Identify which cell holds the provided text, then report its (x, y) central coordinate. 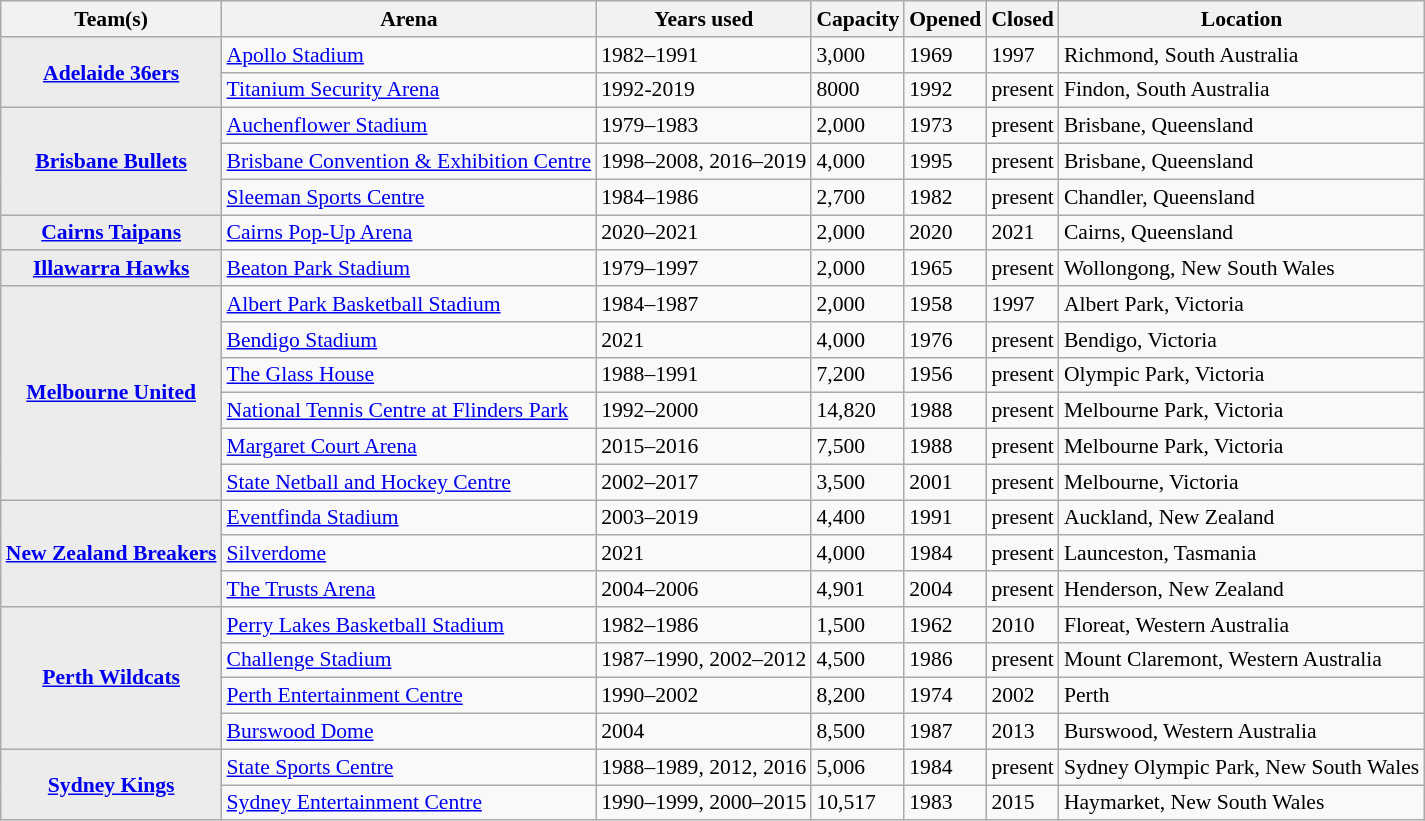
2001 (945, 482)
Years used (704, 19)
Auchenflower Stadium (410, 126)
Perth (1242, 696)
Brisbane Convention & Exhibition Centre (410, 162)
Apollo Stadium (410, 55)
8000 (858, 90)
1982–1991 (704, 55)
Margaret Court Arena (410, 447)
Titanium Security Arena (410, 90)
2002–2017 (704, 482)
2015–2016 (704, 447)
Opened (945, 19)
Haymarket, New South Wales (1242, 803)
1984–1987 (704, 304)
State Sports Centre (410, 767)
1956 (945, 375)
2015 (1022, 803)
Bendigo Stadium (410, 340)
Silverdome (410, 554)
Challenge Stadium (410, 660)
Arena (410, 19)
Perth Wildcats (112, 678)
Location (1242, 19)
1974 (945, 696)
Sydney Olympic Park, New South Wales (1242, 767)
1991 (945, 518)
Perth Entertainment Centre (410, 696)
Illawarra Hawks (112, 269)
1,500 (858, 625)
3,500 (858, 482)
Henderson, New Zealand (1242, 589)
Chandler, Queensland (1242, 197)
1984–1986 (704, 197)
1990–1999, 2000–2015 (704, 803)
1969 (945, 55)
1982 (945, 197)
1995 (945, 162)
State Netball and Hockey Centre (410, 482)
2013 (1022, 732)
1998–2008, 2016–2019 (704, 162)
1965 (945, 269)
4,901 (858, 589)
4,500 (858, 660)
2020 (945, 233)
1992-2019 (704, 90)
Olympic Park, Victoria (1242, 375)
1979–1983 (704, 126)
1979–1997 (704, 269)
Team(s) (112, 19)
Bendigo, Victoria (1242, 340)
Sydney Entertainment Centre (410, 803)
7,500 (858, 447)
1962 (945, 625)
4,400 (858, 518)
Melbourne United (112, 393)
1986 (945, 660)
8,200 (858, 696)
2002 (1022, 696)
1958 (945, 304)
1988–1991 (704, 375)
2003–2019 (704, 518)
1990–2002 (704, 696)
Eventfinda Stadium (410, 518)
Melbourne, Victoria (1242, 482)
1973 (945, 126)
7,200 (858, 375)
8,500 (858, 732)
The Trusts Arena (410, 589)
1988–1989, 2012, 2016 (704, 767)
1982–1986 (704, 625)
Capacity (858, 19)
1976 (945, 340)
1987–1990, 2002–2012 (704, 660)
Closed (1022, 19)
Cairns, Queensland (1242, 233)
Albert Park, Victoria (1242, 304)
3,000 (858, 55)
Launceston, Tasmania (1242, 554)
2,700 (858, 197)
Sleeman Sports Centre (410, 197)
Brisbane Bullets (112, 162)
Floreat, Western Australia (1242, 625)
Mount Claremont, Western Australia (1242, 660)
Sydney Kings (112, 784)
Burswood Dome (410, 732)
14,820 (858, 411)
1983 (945, 803)
2020–2021 (704, 233)
Wollongong, New South Wales (1242, 269)
2010 (1022, 625)
National Tennis Centre at Flinders Park (410, 411)
Cairns Taipans (112, 233)
Adelaide 36ers (112, 72)
Albert Park Basketball Stadium (410, 304)
Perry Lakes Basketball Stadium (410, 625)
Auckland, New Zealand (1242, 518)
5,006 (858, 767)
10,517 (858, 803)
Cairns Pop-Up Arena (410, 233)
Beaton Park Stadium (410, 269)
Findon, South Australia (1242, 90)
Burswood, Western Australia (1242, 732)
The Glass House (410, 375)
1992 (945, 90)
1987 (945, 732)
Richmond, South Australia (1242, 55)
1992–2000 (704, 411)
New Zealand Breakers (112, 554)
2004–2006 (704, 589)
